Output the [x, y] coordinate of the center of the cell containing the given text.  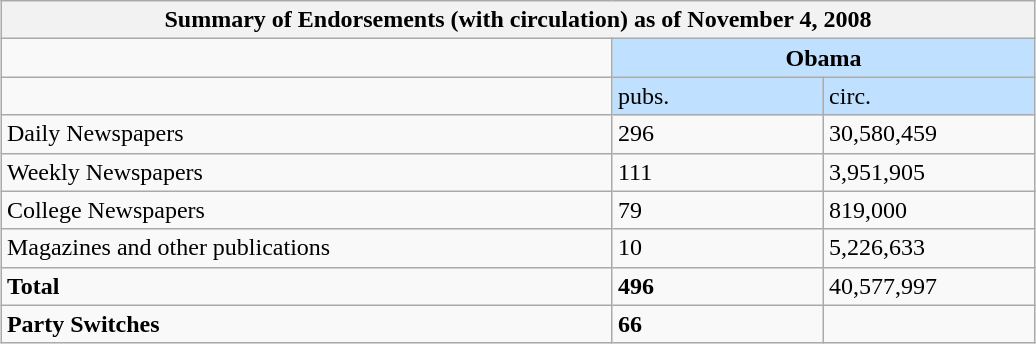
111 [718, 172]
296 [718, 134]
pubs. [718, 96]
3,951,905 [930, 172]
Magazines and other publications [306, 248]
Daily Newspapers [306, 134]
College Newspapers [306, 210]
5,226,633 [930, 248]
496 [718, 286]
Obama [823, 58]
Total [306, 286]
66 [718, 324]
Weekly Newspapers [306, 172]
40,577,997 [930, 286]
circ. [930, 96]
Party Switches [306, 324]
819,000 [930, 210]
10 [718, 248]
79 [718, 210]
30,580,459 [930, 134]
Summary of Endorsements (with circulation) as of November 4, 2008 [518, 20]
